Return the [x, y] coordinate for the center point of the cell that contains the specified text.  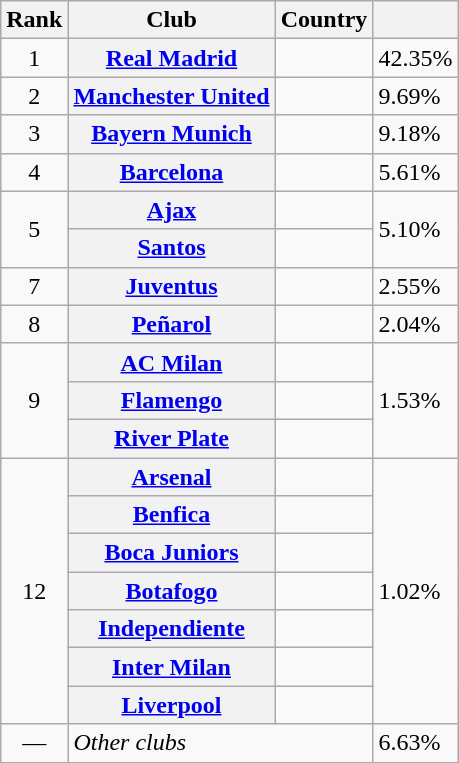
Botafogo [172, 591]
9.18% [416, 134]
— [34, 743]
Country [324, 20]
8 [34, 324]
Independiente [172, 629]
1 [34, 58]
Juventus [172, 286]
1.02% [416, 591]
1.53% [416, 400]
Peñarol [172, 324]
AC Milan [172, 362]
12 [34, 591]
Flamengo [172, 400]
2 [34, 96]
Santos [172, 248]
5 [34, 229]
Arsenal [172, 477]
9.69% [416, 96]
Benfica [172, 515]
Rank [34, 20]
Ajax [172, 210]
5.61% [416, 172]
Inter Milan [172, 667]
4 [34, 172]
2.55% [416, 286]
3 [34, 134]
5.10% [416, 229]
Boca Juniors [172, 553]
Real Madrid [172, 58]
Other clubs [220, 743]
River Plate [172, 438]
6.63% [416, 743]
Liverpool [172, 705]
7 [34, 286]
Manchester United [172, 96]
42.35% [416, 58]
9 [34, 400]
2.04% [416, 324]
Club [172, 20]
Bayern Munich [172, 134]
Barcelona [172, 172]
